Capture the cell that displays the provided text and extract its [X, Y] central coordinate. 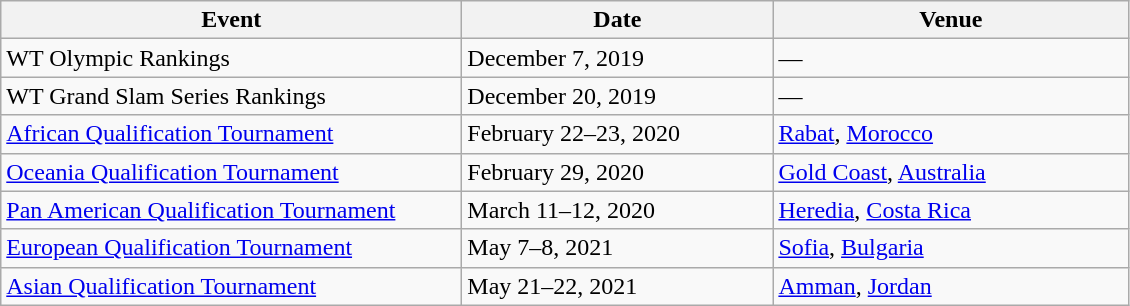
February 29, 2020 [618, 172]
December 7, 2019 [618, 58]
WT Olympic Rankings [232, 58]
March 11–12, 2020 [618, 210]
Venue [951, 20]
European Qualification Tournament [232, 248]
African Qualification Tournament [232, 134]
Oceania Qualification Tournament [232, 172]
May 21–22, 2021 [618, 286]
Rabat, Morocco [951, 134]
Heredia, Costa Rica [951, 210]
Date [618, 20]
Event [232, 20]
December 20, 2019 [618, 96]
WT Grand Slam Series Rankings [232, 96]
Pan American Qualification Tournament [232, 210]
Gold Coast, Australia [951, 172]
Asian Qualification Tournament [232, 286]
May 7–8, 2021 [618, 248]
February 22–23, 2020 [618, 134]
Sofia, Bulgaria [951, 248]
Amman, Jordan [951, 286]
